Pinpoint the cell where the given text exists, returning its (X, Y) midpoint coordinate. 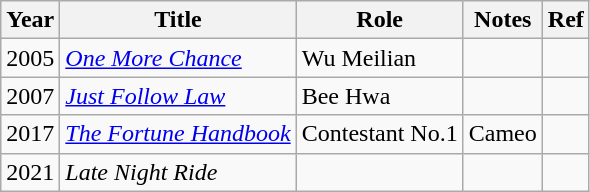
Notes (502, 20)
Bee Hwa (380, 96)
Role (380, 20)
The Fortune Handbook (178, 134)
Late Night Ride (178, 172)
One More Chance (178, 58)
Just Follow Law (178, 96)
Title (178, 20)
Wu Meilian (380, 58)
2007 (30, 96)
Ref (566, 20)
2005 (30, 58)
Year (30, 20)
Contestant No.1 (380, 134)
2017 (30, 134)
2021 (30, 172)
Cameo (502, 134)
